Detect which cell encompasses the target text, then output its (X, Y) center coordinate. 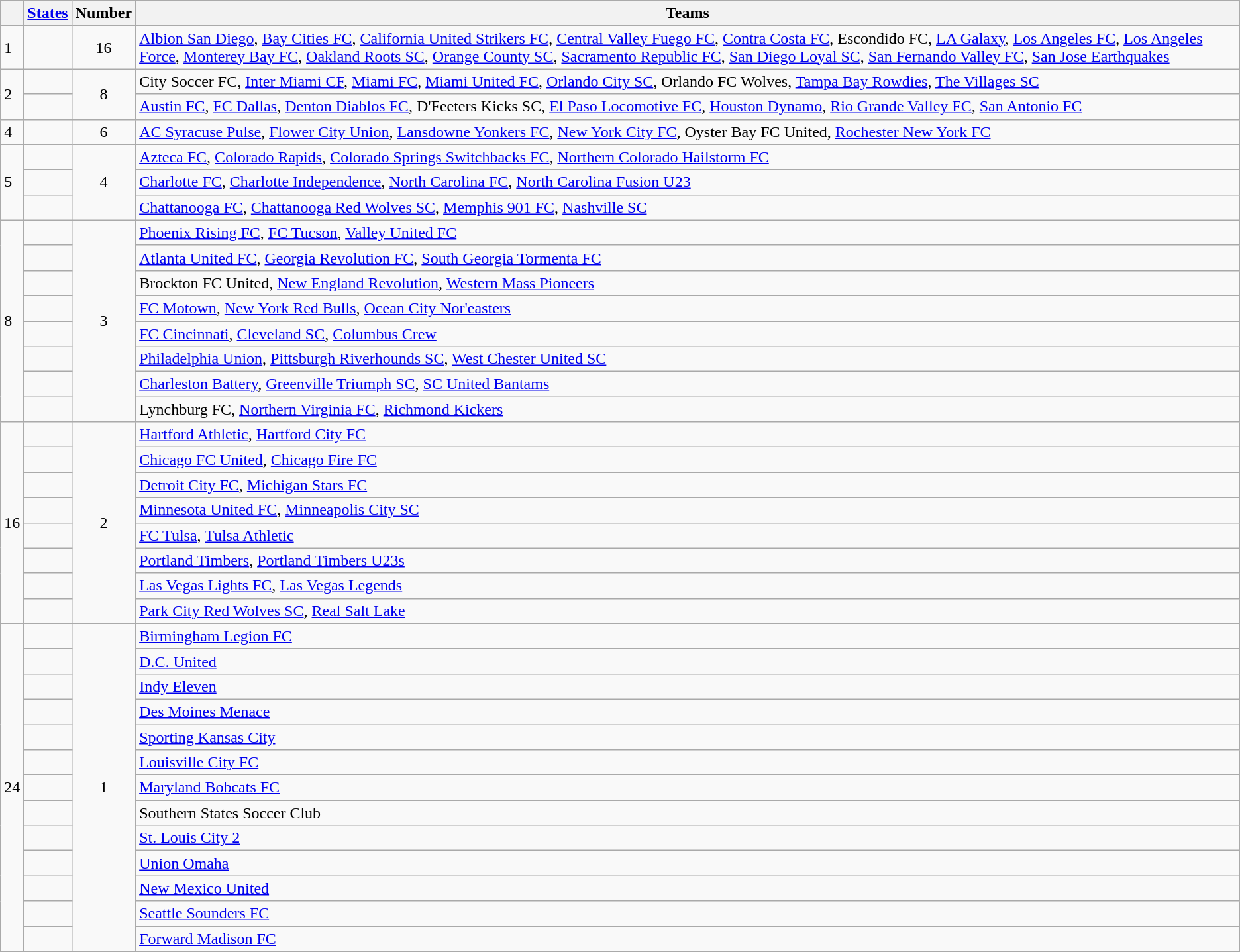
Park City Red Wolves SC, Real Salt Lake (688, 611)
Portland Timbers, Portland Timbers U23s (688, 560)
Las Vegas Lights FC, Las Vegas Legends (688, 586)
Southern States Soccer Club (688, 813)
3 (103, 321)
Philadelphia Union, Pittsburgh Riverhounds SC, West Chester United SC (688, 359)
Charleston Battery, Greenville Triumph SC, SC United Bantams (688, 384)
Chicago FC United, Chicago Fire FC (688, 460)
Birmingham Legion FC (688, 636)
D.C. United (688, 661)
Indy Eleven (688, 686)
Seattle Sounders FC (688, 914)
Louisville City FC (688, 763)
Phoenix Rising FC, FC Tucson, Valley United FC (688, 233)
Atlanta United FC, Georgia Revolution FC, South Georgia Tormenta FC (688, 258)
Brockton FC United, New England Revolution, Western Mass Pioneers (688, 283)
Union Omaha (688, 863)
Sporting Kansas City (688, 737)
St. Louis City 2 (688, 838)
6 (103, 132)
Hartford Athletic, Hartford City FC (688, 435)
Des Moines Menace (688, 712)
Forward Madison FC (688, 939)
Minnesota United FC, Minneapolis City SC (688, 510)
FC Tulsa, Tulsa Athletic (688, 535)
AC Syracuse Pulse, Flower City Union, Lansdowne Yonkers FC, New York City FC, Oyster Bay FC United, Rochester New York FC (688, 132)
FC Motown, New York Red Bulls, Ocean City Nor'easters (688, 308)
New Mexico United (688, 888)
Maryland Bobcats FC (688, 788)
Charlotte FC, Charlotte Independence, North Carolina FC, North Carolina Fusion U23 (688, 182)
FC Cincinnati, Cleveland SC, Columbus Crew (688, 333)
Chattanooga FC, Chattanooga Red Wolves SC, Memphis 901 FC, Nashville SC (688, 207)
City Soccer FC, Inter Miami CF, Miami FC, Miami United FC, Orlando City SC, Orlando FC Wolves, Tampa Bay Rowdies, The Villages SC (688, 81)
Austin FC, FC Dallas, Denton Diablos FC, D'Feeters Kicks SC, El Paso Locomotive FC, Houston Dynamo, Rio Grande Valley FC, San Antonio FC (688, 107)
5 (12, 182)
Azteca FC, Colorado Rapids, Colorado Springs Switchbacks FC, Northern Colorado Hailstorm FC (688, 157)
24 (12, 787)
Lynchburg FC, Northern Virginia FC, Richmond Kickers (688, 409)
Detroit City FC, Michigan Stars FC (688, 485)
Teams (688, 13)
States (48, 13)
Number (103, 13)
